Pinpoint the cell where the given text exists, returning its [x, y] midpoint coordinate. 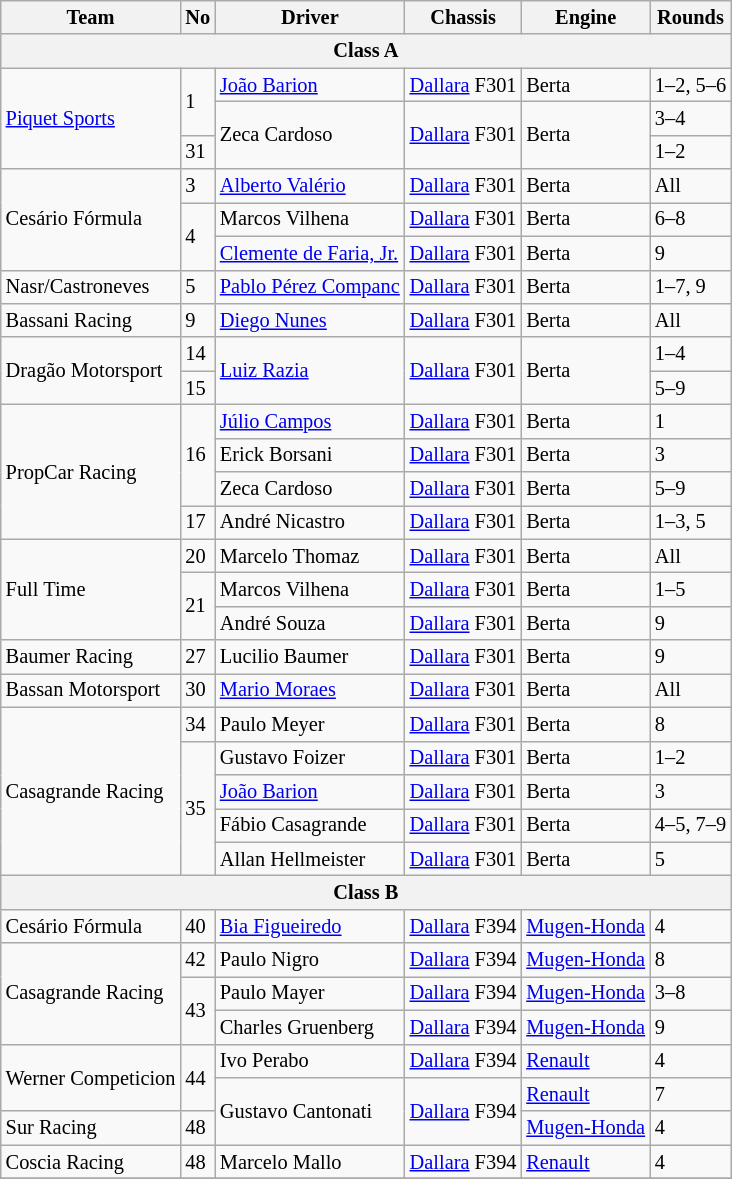
Marcelo Mallo [310, 1162]
Class A [366, 51]
Pablo Pérez Companc [310, 287]
16 [198, 454]
Team [91, 17]
Lucilio Baumer [310, 657]
Nasr/Castroneves [91, 287]
Piquet Sports [91, 118]
Charles Gruenberg [310, 1027]
Gustavo Foizer [310, 758]
Bassani Racing [91, 320]
No [198, 17]
1–5 [690, 589]
André Nicastro [310, 522]
Engine [586, 17]
Ivo Perabo [310, 1061]
Class B [366, 892]
34 [198, 724]
14 [198, 354]
3–4 [690, 118]
4–5, 7–9 [690, 825]
30 [198, 690]
Clemente de Faria, Jr. [310, 253]
Allan Hellmeister [310, 859]
Bassan Motorsport [91, 690]
1–4 [690, 354]
Chassis [464, 17]
1–2, 5–6 [690, 85]
Fábio Casagrande [310, 825]
Mario Moraes [310, 690]
Paulo Meyer [310, 724]
31 [198, 152]
Full Time [91, 590]
3–8 [690, 993]
43 [198, 1010]
Luiz Razia [310, 370]
Marcelo Thomaz [310, 556]
21 [198, 606]
PropCar Racing [91, 472]
Driver [310, 17]
Paulo Nigro [310, 960]
7 [690, 1094]
1–7, 9 [690, 287]
20 [198, 556]
Werner Competicion [91, 1078]
42 [198, 960]
Alberto Valério [310, 186]
Erick Borsani [310, 455]
40 [198, 926]
Sur Racing [91, 1128]
Dragão Motorsport [91, 370]
Júlio Campos [310, 421]
Rounds [690, 17]
Gustavo Cantonati [310, 1110]
Diego Nunes [310, 320]
15 [198, 388]
Bia Figueiredo [310, 926]
Coscia Racing [91, 1162]
17 [198, 522]
35 [198, 808]
Paulo Mayer [310, 993]
André Souza [310, 623]
27 [198, 657]
44 [198, 1078]
6–8 [690, 219]
1–3, 5 [690, 522]
Baumer Racing [91, 657]
